Find where the given text appears and provide that cell's center as [X, Y] coordinate. 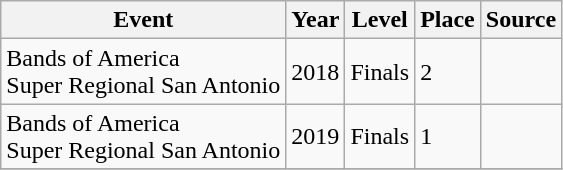
2018 [316, 72]
Level [380, 20]
1 [448, 136]
2 [448, 72]
Place [448, 20]
Source [520, 20]
2019 [316, 136]
Event [144, 20]
Year [316, 20]
